Return the [x, y] coordinate for the center point of the cell that contains the specified text.  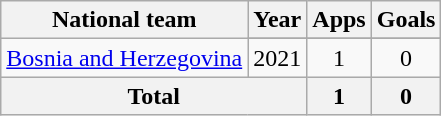
Total [154, 96]
Apps [339, 20]
National team [124, 20]
Bosnia and Herzegovina [124, 58]
2021 [278, 58]
Year [278, 20]
Goals [406, 20]
